Return [x, y] of the center of cell containing provided text 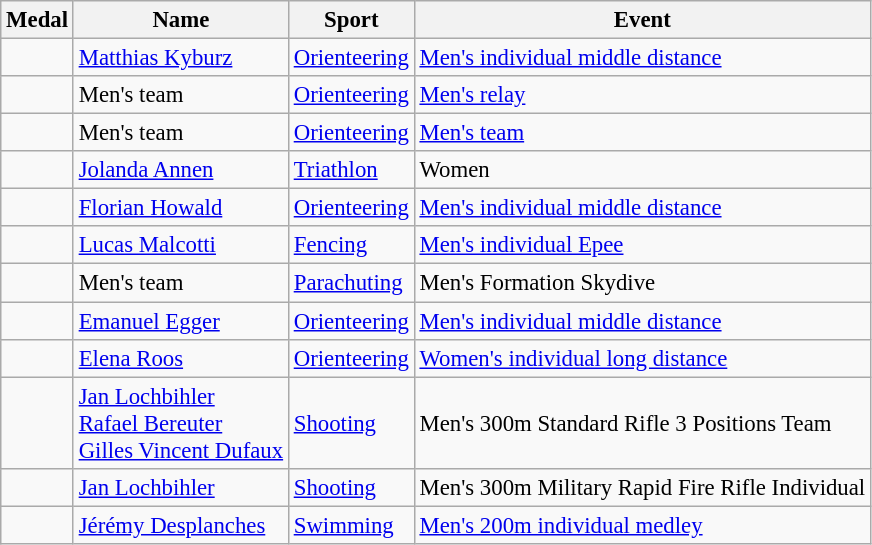
Fencing [351, 245]
Parachuting [351, 283]
Swimming [351, 525]
Elena Roos [180, 358]
Medal [38, 20]
Lucas Malcotti [180, 245]
Men's 300m Military Rapid Fire Rifle Individual [642, 487]
Women's individual long distance [642, 358]
Men's 200m individual medley [642, 525]
Women [642, 170]
Men's 300m Standard Rifle 3 Positions Team [642, 423]
Jan Lochbihler [180, 487]
Emanuel Egger [180, 321]
Jérémy Desplanches [180, 525]
Jan LochbihlerRafael BereuterGilles Vincent Dufaux [180, 423]
Triathlon [351, 170]
Men's Formation Skydive [642, 283]
Florian Howald [180, 208]
Jolanda Annen [180, 170]
Men's individual Epee [642, 245]
Matthias Kyburz [180, 58]
Name [180, 20]
Sport [351, 20]
Men's relay [642, 95]
Event [642, 20]
